Pinpoint the cell where the given text exists, returning its (x, y) midpoint coordinate. 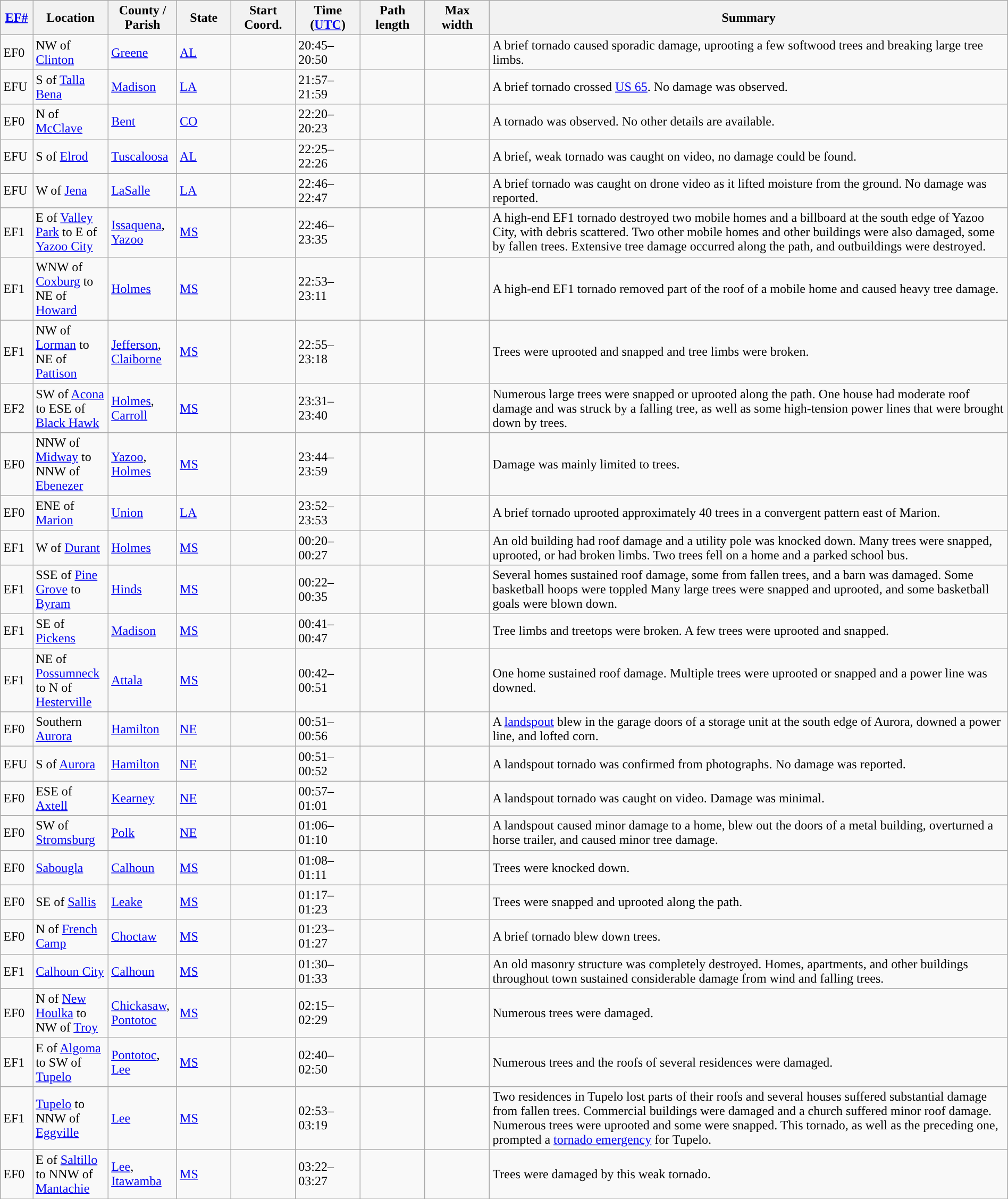
NE of Possumneck to N of Hesterville (71, 681)
Start Coord. (263, 18)
Sabougla (71, 868)
Hinds (142, 590)
Southern Aurora (71, 730)
Greene (142, 52)
NW of Lorman to NE of Pattison (71, 352)
01:30–01:33 (328, 971)
W of Jena (71, 190)
Trees were knocked down. (749, 868)
E of Algoma to SW of Tupelo (71, 1062)
A landspout tornado was caught on video. Damage was minimal. (749, 799)
A brief tornado crossed US 65. No damage was observed. (749, 87)
SSE of Pine Grove to Byram (71, 590)
SW of Acona to ESE of Black Hawk (71, 408)
A brief tornado was caught on drone video as it lifted moisture from the ground. No damage was reported. (749, 190)
E of Valley Park to E of Yazoo City (71, 232)
One home sustained roof damage. Multiple trees were uprooted or snapped and a power line was downed. (749, 681)
ENE of Marion (71, 513)
County / Parish (142, 18)
01:06–01:10 (328, 833)
Summary (749, 18)
Lee, Itawamba (142, 1174)
Location (71, 18)
State (204, 18)
Lee (142, 1118)
Numerous trees and the roofs of several residences were damaged. (749, 1062)
00:20–00:27 (328, 548)
A landspout caused minor damage to a home, blew out the doors of a metal building, overturned a horse trailer, and caused minor tree damage. (749, 833)
Chickasaw, Pontotoc (142, 1013)
Trees were uprooted and snapped and tree limbs were broken. (749, 352)
E of Saltillo to NNW of Mantachie (71, 1174)
A brief tornado uprooted approximately 40 trees in a convergent pattern east of Marion. (749, 513)
A tornado was observed. No other details are available. (749, 121)
22:55–23:18 (328, 352)
Jefferson, Claiborne (142, 352)
22:46–23:35 (328, 232)
LaSalle (142, 190)
ESE of Axtell (71, 799)
Tuscaloosa (142, 156)
S of Talla Bena (71, 87)
Max width (457, 18)
Leake (142, 902)
SE of Pickens (71, 632)
A high-end EF1 tornado removed part of the roof of a mobile home and caused heavy tree damage. (749, 288)
22:20–20:23 (328, 121)
01:23–01:27 (328, 937)
22:53–23:11 (328, 288)
W of Durant (71, 548)
23:52–23:53 (328, 513)
A landspout blew in the garage doors of a storage unit at the south edge of Aurora, downed a power line, and lofted corn. (749, 730)
SE of Sallis (71, 902)
03:22–03:27 (328, 1174)
S of Aurora (71, 764)
A brief, weak tornado was caught on video, no damage could be found. (749, 156)
Tree limbs and treetops were broken. A few trees were uprooted and snapped. (749, 632)
N of New Houlka to NW of Troy (71, 1013)
Attala (142, 681)
23:31–23:40 (328, 408)
Yazoo, Holmes (142, 464)
Bent (142, 121)
00:42–00:51 (328, 681)
Polk (142, 833)
EF# (17, 18)
20:45–20:50 (328, 52)
21:57–21:59 (328, 87)
Choctaw (142, 937)
Pontotoc, Lee (142, 1062)
Trees were snapped and uprooted along the path. (749, 902)
N of McClave (71, 121)
A brief tornado blew down trees. (749, 937)
A brief tornado caused sporadic damage, uprooting a few softwood trees and breaking large tree limbs. (749, 52)
01:17–01:23 (328, 902)
EF2 (17, 408)
00:41–00:47 (328, 632)
00:51–00:56 (328, 730)
Calhoun City (71, 971)
A landspout tornado was confirmed from photographs. No damage was reported. (749, 764)
SW of Stromsburg (71, 833)
Union (142, 513)
02:15–02:29 (328, 1013)
Numerous trees were damaged. (749, 1013)
N of French Camp (71, 937)
00:22–00:35 (328, 590)
Holmes, Carroll (142, 408)
01:08–01:11 (328, 868)
23:44–23:59 (328, 464)
NW of Clinton (71, 52)
22:46–22:47 (328, 190)
Kearney (142, 799)
00:57–01:01 (328, 799)
00:51–00:52 (328, 764)
S of Elrod (71, 156)
WNW of Coxburg to NE of Howard (71, 288)
NNW of Midway to NNW of Ebenezer (71, 464)
02:53–03:19 (328, 1118)
02:40–02:50 (328, 1062)
Tupelo to NNW of Eggville (71, 1118)
22:25–22:26 (328, 156)
Damage was mainly limited to trees. (749, 464)
Path length (392, 18)
Trees were damaged by this weak tornado. (749, 1174)
CO (204, 121)
Issaquena, Yazoo (142, 232)
Time (UTC) (328, 18)
